Detect which cell encompasses the target text, then output its [x, y] center coordinate. 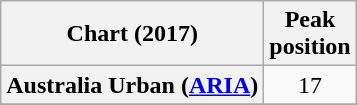
Australia Urban (ARIA) [132, 85]
Chart (2017) [132, 34]
Peakposition [310, 34]
17 [310, 85]
